Capture the cell that displays the provided text and extract its [X, Y] central coordinate. 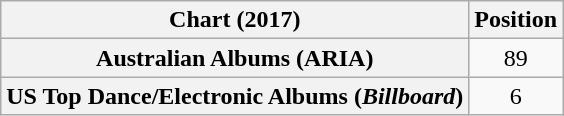
US Top Dance/Electronic Albums (Billboard) [235, 96]
6 [516, 96]
Australian Albums (ARIA) [235, 58]
89 [516, 58]
Chart (2017) [235, 20]
Position [516, 20]
